Locate the cell with the specified text and output its (x, y) center coordinate. 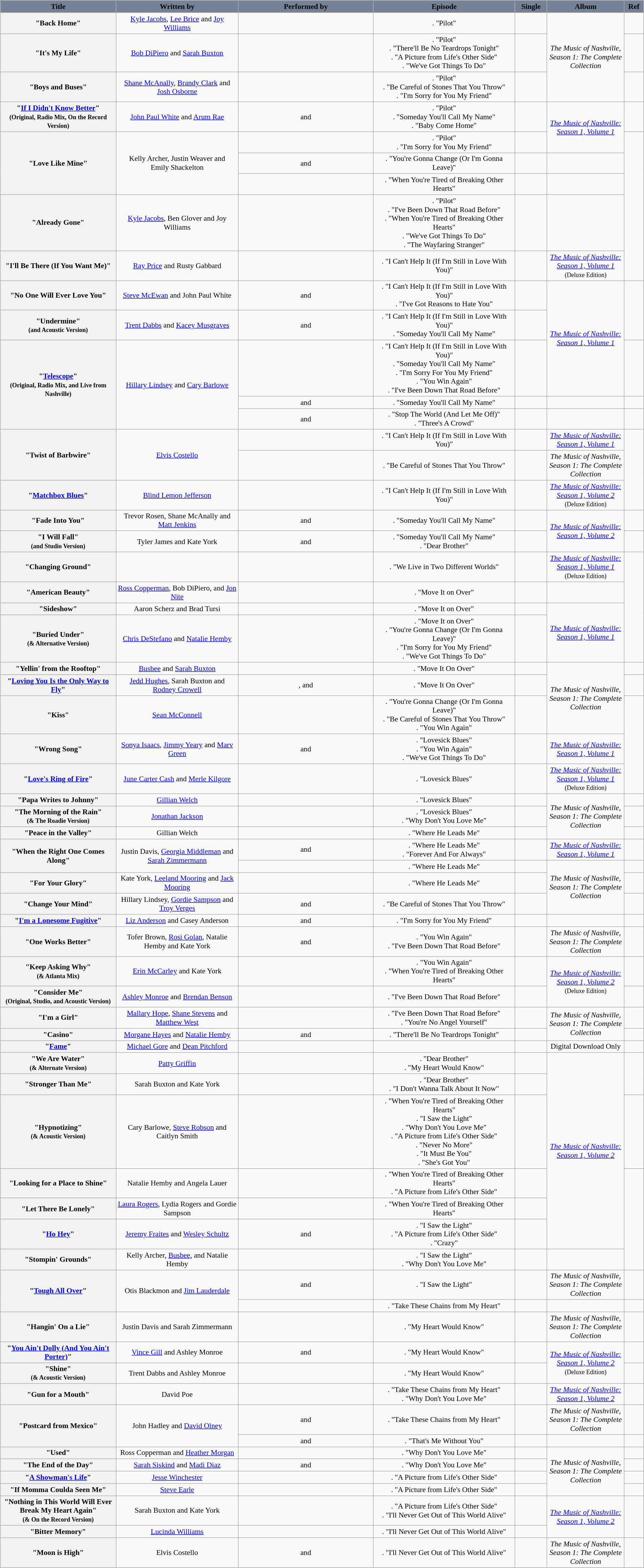
Natalie Hemby and Angela Lauer (177, 1183)
"Change Your Mind" (58, 904)
"Sideshow" (58, 609)
"I'm a Lonesome Fugitive" (58, 921)
"Boys and Buses" (58, 87)
. "You Win Again" . "When You're Tired of Breaking Other Hearts" (444, 971)
"I Will Fall" (and Studio Version) (58, 542)
. "Lovesick Blues" . "You Win Again" . "We've Got Things To Do" (444, 749)
"Shine" (& Acoustic Version) (58, 1373)
. "Dear Brother" . "My Heart Would Know" (444, 1063)
. "Dear Brother" . "I Don't Wanna Talk About It Now" (444, 1084)
"American Beauty" (58, 593)
Cary Barlowe, Steve Robson and Caitlyn Smith (177, 1131)
Tyler James and Kate York (177, 542)
. "Pilot" . "I've Been Down That Road Before" . "When You're Tired of Breaking Other Hearts" . "We've Got Things To Do" . "The Wayfaring Stranger" (444, 223)
Hillary Lindsey, Gordie Sampson and Troy Verges (177, 904)
Vince Gill and Ashley Monroe (177, 1352)
Digital Download Only (586, 1047)
. "Move It on Over" . "You're Gonna Change (Or I'm Gonna Leave)" . "I'm Sorry for You My Friend" . "We've Got Things To Do" (444, 639)
"Ho Hey" (58, 1234)
Jonathan Jackson (177, 817)
Justin Davis and Sarah Zimmermann (177, 1327)
Jesse Winchester (177, 1478)
"Hypnotizing" (& Acoustic Version) (58, 1131)
"When the Right One Comes Along" (58, 856)
Steve Earle (177, 1490)
. "That's Me Without You" (444, 1441)
Jedd Hughes, Sarah Buxton and Rodney Crowell (177, 685)
"No One Will Ever Love You" (58, 296)
. "There'll Be No Teardrops Tonight" (444, 1035)
"Kiss" (58, 715)
"We Are Water" (& Alternate Version) (58, 1063)
"Gun for a Mouth" (58, 1394)
Episode (444, 7)
Ross Copperman, Bob DiPiero, and Jon Nite (177, 593)
"Telescope" (Original, Radio Mix, and Live from Nashville) (58, 385)
"I'll Be There (If You Want Me)" (58, 266)
"Looking for a Place to Shine" (58, 1183)
Ashley Monroe and Brendan Benson (177, 997)
Patty Griffin (177, 1063)
Trent Dabbs and Kacey Musgraves (177, 325)
Kyle Jacobs, Ben Glover and Joy Williams (177, 223)
"Back Home" (58, 23)
Liz Anderson and Casey Anderson (177, 921)
"Love Like Mine" (58, 163)
Blind Lemon Jefferson (177, 495)
"Matchbox Blues" (58, 495)
, and (306, 685)
Busbee and Sarah Buxton (177, 669)
Kate York, Leeland Mooring and Jack Mooring (177, 883)
. "I've Been Down That Road Before" . "You're No Angel Yourself" (444, 1018)
"If I Didn't Know Better" (Original, Radio Mix, On the Record Version) (58, 117)
Kelly Archer, Justin Weaver and Emily Shackelton (177, 163)
Title (58, 7)
. "I Saw the Light" . "Why Don't You Love Me" (444, 1259)
"Used" (58, 1453)
. "Pilot" . "Be Careful of Stones That You Throw" . "I'm Sorry for You My Friend" (444, 87)
"Fade Into You" (58, 520)
Kyle Jacobs, Lee Brice and Joy Williams (177, 23)
Ray Price and Rusty Gabbard (177, 266)
"For Your Glory" (58, 883)
"Let There Be Lonely" (58, 1208)
"Papa Writes to Johnny" (58, 800)
"Already Gone" (58, 223)
Written by (177, 7)
. "Pilot" . "There'll Be No Teardrops Tonight" . "A Picture from Life's Other Side" . "We've Got Things To Do" (444, 53)
Single (531, 7)
Michael Gore and Dean Pitchford (177, 1047)
John Paul White and Arum Rae (177, 117)
"Undermine" (and Acoustic Version) (58, 325)
Justin Davis, Georgia Middleman and Sarah Zimmermann (177, 856)
"Bitter Memory" (58, 1532)
"Wrong Song" (58, 749)
. "You're Gonna Change (Or I'm Gonna Leave)" . "Be Careful of Stones That You Throw" . "You Win Again" (444, 715)
Jeremy Fraites and Wesley Schultz (177, 1234)
"Consider Me" (Original, Studio, and Acoustic Version) (58, 997)
"One Works Better" (58, 942)
"Loving You Is the Only Way to Fly" (58, 685)
"Hangin' On a Lie" (58, 1327)
"Peace in the Valley" (58, 833)
. "A Picture from Life's Other Side" . "I'll Never Get Out of This World Alive" (444, 1511)
"Love's Ring of Fire" (58, 779)
Hillary Lindsey and Cary Barlowe (177, 385)
"Stronger Than Me" (58, 1084)
Bob DiPiero and Sarah Buxton (177, 53)
Performed by (306, 7)
Aaron Scherz and Brad Tursi (177, 609)
Ref (634, 7)
"Postcard from Mexico" (58, 1426)
. "Pilot" . "Someday You'll Call My Name" . "Baby Come Home" (444, 117)
. "I'm Sorry for You My Friend" (444, 921)
. "Pilot" . "I'm Sorry for You My Friend" (444, 142)
Album (586, 7)
"Moon is High" (58, 1553)
"Changing Ground" (58, 567)
Mallary Hope, Shane Stevens and Matthew West (177, 1018)
Otis Blackmon and Jim Lauderdale (177, 1291)
. "Stop The World (And Let Me Off)" . "Three's A Crowd" (444, 419)
"Stompin' Grounds" (58, 1259)
Kelly Archer, Busbee, and Natalie Hemby (177, 1259)
Ross Copperman and Heather Morgan (177, 1453)
. "Pilot" (444, 23)
Trevor Rosen, Shane McAnally and Matt Jenkins (177, 520)
Steve McEwan and John Paul White (177, 296)
"If Momma Coulda Seen Me" (58, 1490)
. "I Can't Help It (If I'm Still in Love With You)" . "Someday You'll Call My Name" (444, 325)
"Casino" (58, 1035)
. "Where He Leads Me" . "Forever And For Always" (444, 850)
"A Showman's Life" (58, 1478)
. "You're Gonna Change (Or I'm Gonna Leave)" (444, 163)
June Carter Cash and Merle Kilgore (177, 779)
. "When You're Tired of Breaking Other Hearts" . "A Picture from Life's Other Side" (444, 1183)
"Yellin' from the Rooftop" (58, 669)
"Nothing in This World Will Ever Break My Heart Again" (& On the Record Version) (58, 1511)
. "Take These Chains from My Heart" . "Why Don't You Love Me" (444, 1394)
"You Ain't Dolly (And You Ain't Porter)" (58, 1352)
John Hadley and David Olney (177, 1426)
"Keep Asking Why" (& Atlanta Mix) (58, 971)
Sarah Siskind and Madi Diaz (177, 1465)
. "I Can't Help It (If I'm Still in Love With You)" . "I've Got Reasons to Hate You" (444, 296)
David Poe (177, 1394)
. "Lovesick Blues" . "Why Don't You Love Me" (444, 817)
"The Morning of the Rain" (& The Roadie Version) (58, 817)
. "I've Been Down That Road Before" (444, 997)
. "We Live in Two Different Worlds" (444, 567)
"I'm a Girl" (58, 1018)
. "I Saw the Light" (444, 1285)
Sonya Isaacs, Jimmy Yeary and Marv Green (177, 749)
. "I Saw the Light" . "A Picture from Life's Other Side" . "Crazy" (444, 1234)
"Twist of Barbwire" (58, 455)
Trent Dabbs and Ashley Monroe (177, 1373)
"Fame" (58, 1047)
"It's My Life" (58, 53)
. "You Win Again" . "I've Been Down That Road Before" (444, 942)
Sean McConnell (177, 715)
Lucinda Williams (177, 1532)
"Buried Under" (& Alternative Version) (58, 639)
Laura Rogers, Lydia Rogers and Gordie Sampson (177, 1208)
Morgane Hayes and Natalie Hemby (177, 1035)
"The End of the Day" (58, 1465)
Shane McAnally, Brandy Clark and Josh Osborne (177, 87)
Erin McCarley and Kate York (177, 971)
Chris DeStefano and Natalie Hemby (177, 639)
"Tough All Over" (58, 1291)
Tofer Brown, Rosi Golan, Natalie Hemby and Kate York (177, 942)
. "Someday You'll Call My Name" . "Dear Brother" (444, 542)
